Determine the [X, Y] coordinate at the center of the cell enclosing the given text.  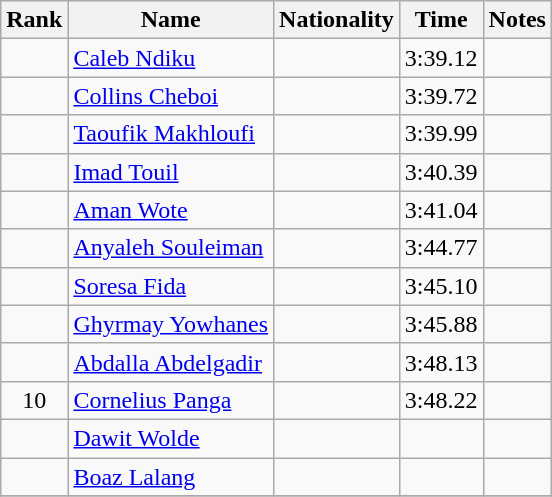
3:39.99 [441, 134]
Soresa Fida [171, 286]
Time [441, 20]
Rank [34, 20]
3:44.77 [441, 248]
Ghyrmay Yowhanes [171, 324]
3:48.13 [441, 362]
3:48.22 [441, 400]
3:45.88 [441, 324]
Taoufik Makhloufi [171, 134]
Imad Touil [171, 172]
3:40.39 [441, 172]
Anyaleh Souleiman [171, 248]
Nationality [337, 20]
Cornelius Panga [171, 400]
Collins Cheboi [171, 96]
3:39.12 [441, 58]
3:39.72 [441, 96]
Boaz Lalang [171, 477]
Aman Wote [171, 210]
3:45.10 [441, 286]
Name [171, 20]
Notes [517, 20]
Dawit Wolde [171, 438]
3:41.04 [441, 210]
10 [34, 400]
Abdalla Abdelgadir [171, 362]
Caleb Ndiku [171, 58]
